Locate the cell with the specified text and output its (X, Y) center coordinate. 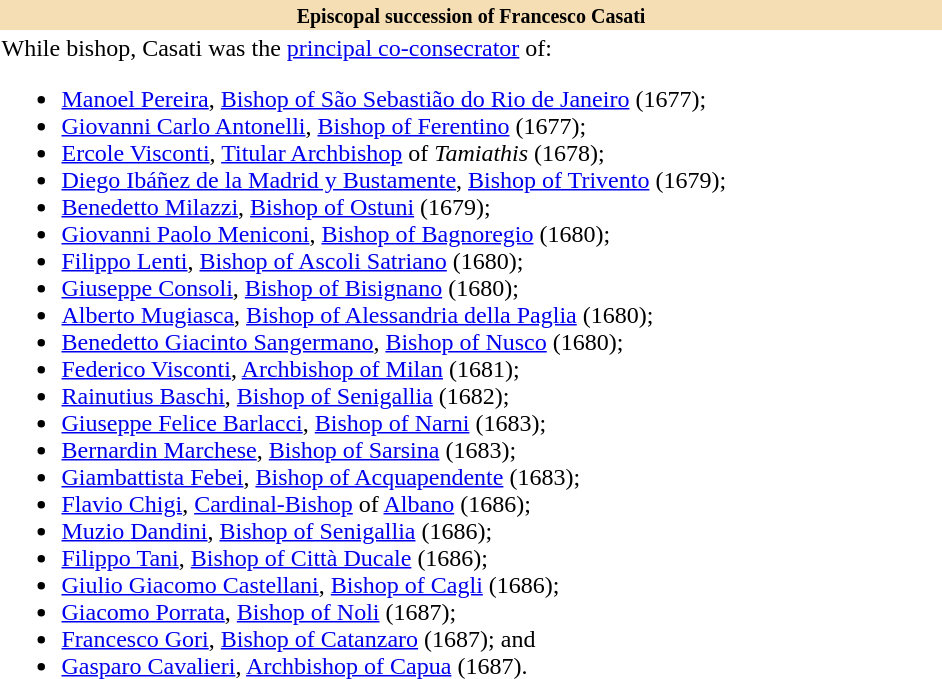
Episcopal succession of Francesco Casati (471, 15)
